Provide the (x, y) coordinate of the cell's center where the given text is located.  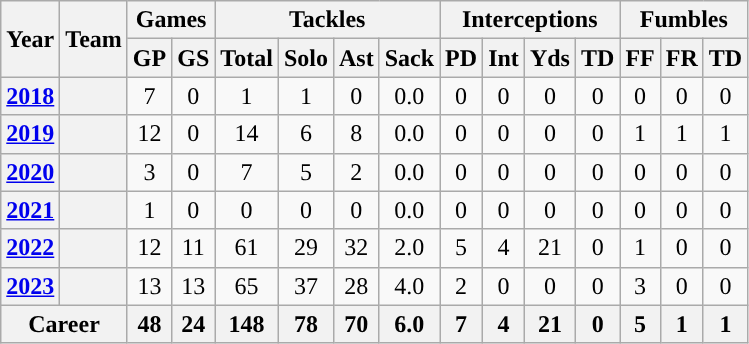
4.0 (409, 286)
GS (194, 58)
37 (306, 286)
GP (149, 58)
28 (356, 286)
2020 (30, 172)
148 (247, 324)
2021 (30, 210)
29 (306, 248)
6 (306, 134)
Interceptions (530, 20)
FF (640, 58)
Solo (306, 58)
65 (247, 286)
Games (170, 20)
Sack (409, 58)
Total (247, 58)
48 (149, 324)
FR (682, 58)
2019 (30, 134)
32 (356, 248)
78 (306, 324)
2023 (30, 286)
8 (356, 134)
Career (64, 324)
11 (194, 248)
Year (30, 39)
Int (504, 58)
6.0 (409, 324)
Ast (356, 58)
Team (94, 39)
2018 (30, 96)
61 (247, 248)
70 (356, 324)
24 (194, 324)
Yds (550, 58)
Fumbles (684, 20)
Tackles (328, 20)
14 (247, 134)
2.0 (409, 248)
PD (462, 58)
2022 (30, 248)
